Return [x, y] of the center of cell containing provided text 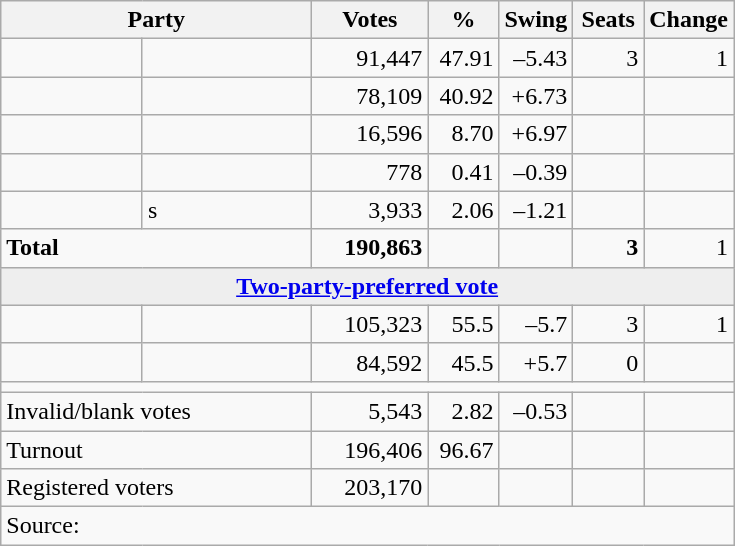
Two-party-preferred vote [368, 286]
196,406 [370, 449]
190,863 [370, 248]
91,447 [370, 58]
–5.43 [536, 58]
s [226, 210]
+6.97 [536, 134]
203,170 [370, 488]
+6.73 [536, 96]
–0.53 [536, 411]
47.91 [464, 58]
–0.39 [536, 172]
8.70 [464, 134]
84,592 [370, 362]
55.5 [464, 324]
Votes [370, 20]
96.67 [464, 449]
Total [156, 248]
2.06 [464, 210]
–5.7 [536, 324]
105,323 [370, 324]
Registered voters [156, 488]
778 [370, 172]
Seats [608, 20]
Swing [536, 20]
–1.21 [536, 210]
2.82 [464, 411]
% [464, 20]
45.5 [464, 362]
Turnout [156, 449]
40.92 [464, 96]
+5.7 [536, 362]
Invalid/blank votes [156, 411]
0 [608, 362]
Change [689, 20]
Source: [368, 526]
3,933 [370, 210]
16,596 [370, 134]
Party [156, 20]
5,543 [370, 411]
78,109 [370, 96]
0.41 [464, 172]
